Locate the cell with the specified text and output its [x, y] center coordinate. 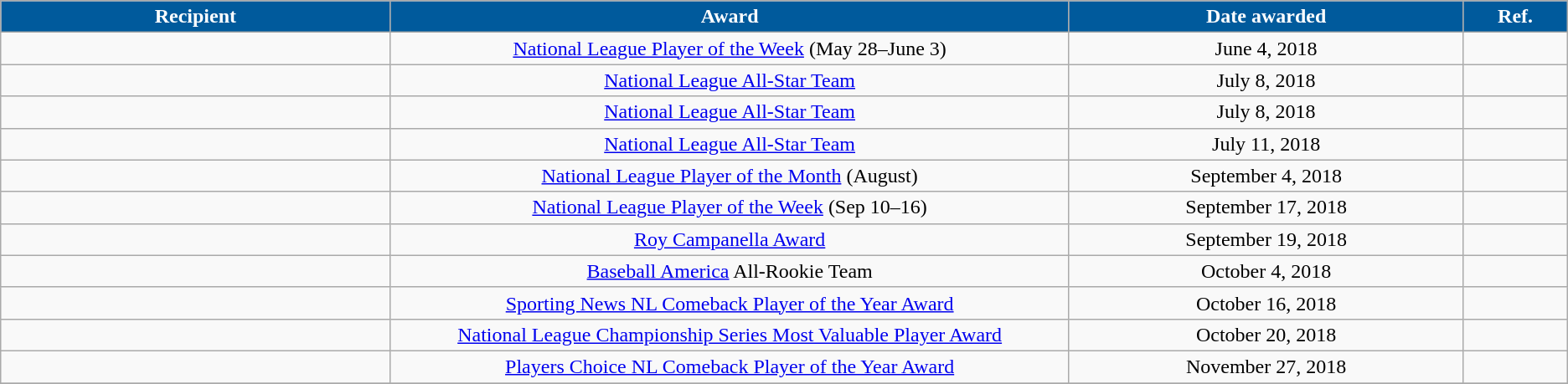
October 16, 2018 [1266, 303]
June 4, 2018 [1266, 49]
September 19, 2018 [1266, 239]
November 27, 2018 [1266, 366]
Sporting News NL Comeback Player of the Year Award [730, 303]
National League Player of the Week (May 28–June 3) [730, 49]
Players Choice NL Comeback Player of the Year Award [730, 366]
National League Championship Series Most Valuable Player Award [730, 335]
September 4, 2018 [1266, 176]
September 17, 2018 [1266, 207]
July 11, 2018 [1266, 144]
October 20, 2018 [1266, 335]
Roy Campanella Award [730, 239]
Award [730, 17]
Ref. [1515, 17]
Recipient [196, 17]
National League Player of the Week (Sep 10–16) [730, 207]
Baseball America All-Rookie Team [730, 271]
National League Player of the Month (August) [730, 176]
Date awarded [1266, 17]
October 4, 2018 [1266, 271]
